Return the [x, y] coordinate for the center point of the cell that contains the specified text.  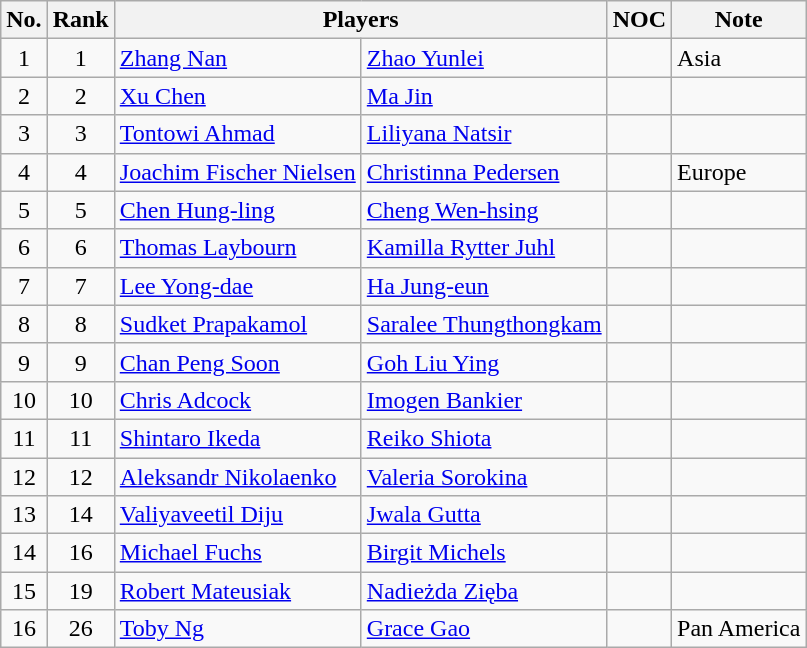
Zhao Yunlei [484, 58]
Tontowi Ahmad [238, 134]
Sudket Prapakamol [238, 324]
Nadieżda Zięba [484, 591]
Valeria Sorokina [484, 477]
Chris Adcock [238, 400]
15 [24, 591]
13 [24, 515]
Michael Fuchs [238, 553]
Shintaro Ikeda [238, 438]
Valiyaveetil Diju [238, 515]
Europe [739, 172]
Pan America [739, 629]
Chen Hung-ling [238, 210]
Xu Chen [238, 96]
Ma Jin [484, 96]
Saralee Thungthongkam [484, 324]
Reiko Shiota [484, 438]
Note [739, 20]
No. [24, 20]
Jwala Gutta [484, 515]
Lee Yong-dae [238, 286]
Grace Gao [484, 629]
Imogen Bankier [484, 400]
Ha Jung-eun [484, 286]
Liliyana Natsir [484, 134]
Robert Mateusiak [238, 591]
Goh Liu Ying [484, 362]
Zhang Nan [238, 58]
19 [80, 591]
Toby Ng [238, 629]
NOC [639, 20]
Christinna Pedersen [484, 172]
Birgit Michels [484, 553]
Thomas Laybourn [238, 248]
Aleksandr Nikolaenko [238, 477]
Players [360, 20]
Rank [80, 20]
Asia [739, 58]
Kamilla Rytter Juhl [484, 248]
Chan Peng Soon [238, 362]
Joachim Fischer Nielsen [238, 172]
26 [80, 629]
Cheng Wen-hsing [484, 210]
